Scan for the cell matching the given text and deliver its [x, y] coordinate at center. 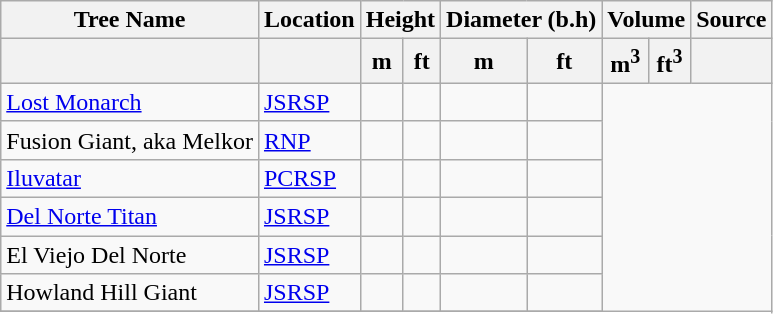
Diameter (b.h) [522, 20]
Tree Name [130, 20]
m3 [626, 62]
Lost Monarch [130, 102]
El Viejo Del Norte [130, 255]
Source [732, 20]
Del Norte Titan [130, 217]
Fusion Giant, aka Melkor [130, 140]
Height [400, 20]
ft3 [670, 62]
Location [309, 20]
Volume [646, 20]
Howland Hill Giant [130, 293]
RNP [309, 140]
Iluvatar [130, 178]
PCRSP [309, 178]
